Search for the cell housing the specified text and yield its [x, y] center coordinate. 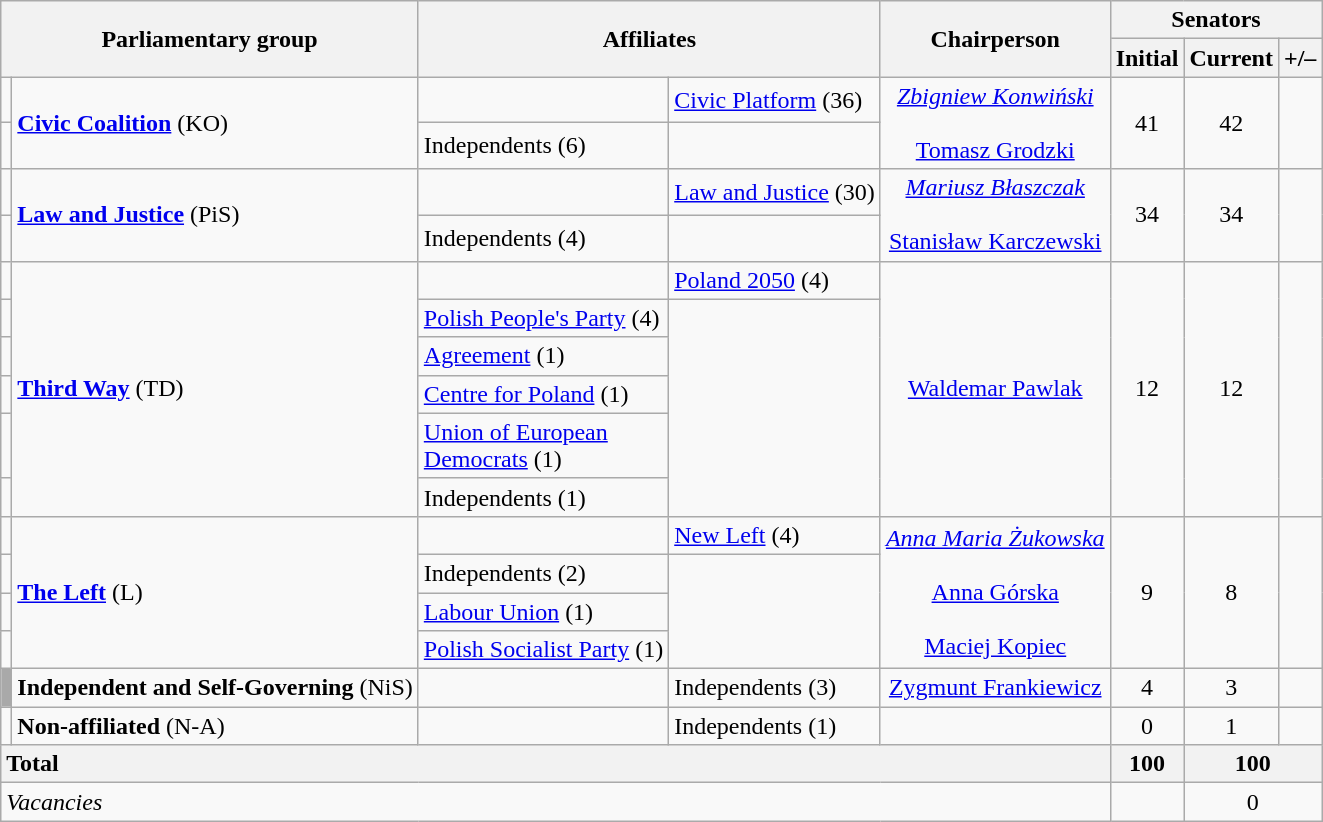
Affiliates [649, 39]
Third Way (TD) [215, 388]
Law and Justice (PiS) [215, 215]
Current [1232, 58]
Law and Justice (30) [775, 192]
Non-affiliated (N-A) [215, 726]
Polish Socialist Party (1) [543, 650]
9 [1147, 592]
New Left (4) [775, 535]
Zygmunt Frankiewicz [995, 688]
42 [1232, 123]
Centre for Poland (1) [543, 394]
Zbigniew KonwińskiTomasz Grodzki [995, 123]
Parliamentary group [210, 39]
1 [1232, 726]
Polish People's Party (4) [543, 318]
41 [1147, 123]
8 [1232, 592]
Agreement (1) [543, 356]
Independent and Self-Governing (NiS) [215, 688]
Initial [1147, 58]
Poland 2050 (4) [775, 280]
The Left (L) [215, 592]
Union of EuropeanDemocrats (1) [543, 446]
Independents (4) [543, 238]
Independents (2) [543, 573]
Waldemar Pawlak [995, 388]
Mariusz BłaszczakStanisław Karczewski [995, 215]
Senators [1216, 20]
Chairperson [995, 39]
Anna Maria ŻukowskaAnna GórskaMaciej Kopiec [995, 592]
3 [1232, 688]
4 [1147, 688]
+/– [1300, 58]
Civic Platform (36) [775, 100]
Total [556, 764]
Independents (3) [775, 688]
Vacancies [556, 802]
Civic Coalition (KO) [215, 123]
Labour Union (1) [543, 611]
Independents (6) [543, 146]
